Search for the cell housing the specified text and yield its [X, Y] center coordinate. 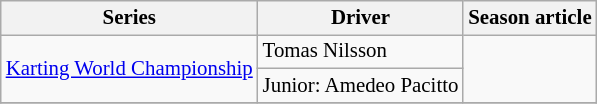
Season article [530, 18]
Series [130, 18]
Junior: Amedeo Pacitto [361, 85]
Driver [361, 18]
Tomas Nilsson [361, 51]
Karting World Championship [130, 68]
